Capture the cell that displays the provided text and extract its (x, y) central coordinate. 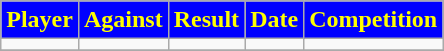
Player (40, 20)
Result (206, 20)
Competition (374, 20)
Against (123, 20)
Date (274, 20)
